Return [X, Y] of the center of cell containing provided text 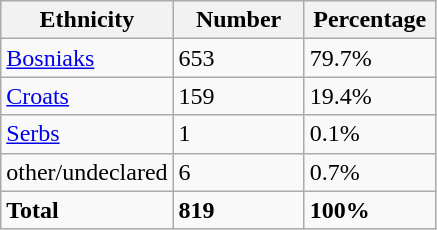
819 [238, 210]
159 [238, 96]
79.7% [370, 58]
Serbs [87, 134]
0.7% [370, 172]
Ethnicity [87, 20]
0.1% [370, 134]
Percentage [370, 20]
Number [238, 20]
1 [238, 134]
653 [238, 58]
other/undeclared [87, 172]
19.4% [370, 96]
Croats [87, 96]
100% [370, 210]
Bosniaks [87, 58]
6 [238, 172]
Total [87, 210]
